Find where the given text appears and provide that cell's center as [X, Y] coordinate. 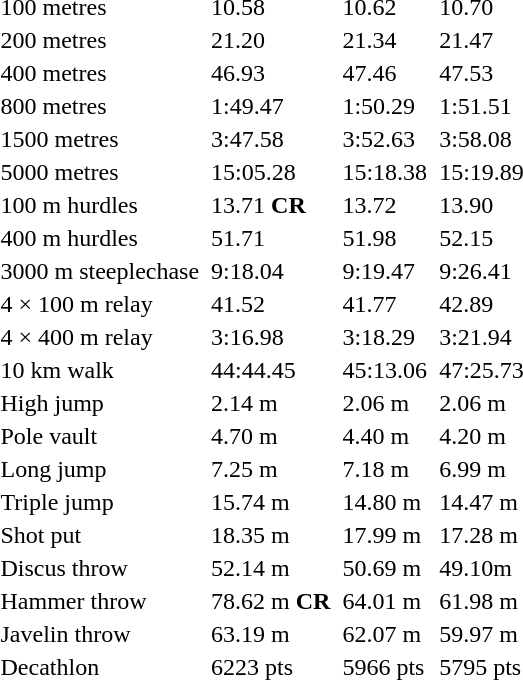
41.52 [271, 304]
1:49.47 [271, 106]
2.06 m [385, 403]
64.01 m [385, 601]
18.35 m [271, 535]
41.77 [385, 304]
13.71 CR [271, 205]
3:47.58 [271, 139]
44:44.45 [271, 370]
17.99 m [385, 535]
15:05.28 [271, 172]
15:18.38 [385, 172]
3:18.29 [385, 337]
50.69 m [385, 568]
3:52.63 [385, 139]
78.62 m CR [271, 601]
47.46 [385, 73]
9:18.04 [271, 271]
21.34 [385, 40]
52.14 m [271, 568]
15.74 m [271, 502]
14.80 m [385, 502]
7.18 m [385, 469]
3:16.98 [271, 337]
46.93 [271, 73]
7.25 m [271, 469]
13.72 [385, 205]
1:50.29 [385, 106]
2.14 m [271, 403]
21.20 [271, 40]
45:13.06 [385, 370]
4.40 m [385, 436]
51.98 [385, 238]
62.07 m [385, 634]
9:19.47 [385, 271]
51.71 [271, 238]
4.70 m [271, 436]
63.19 m [271, 634]
